For the text-containing cell, return its midpoint in (X, Y) coordinate format. 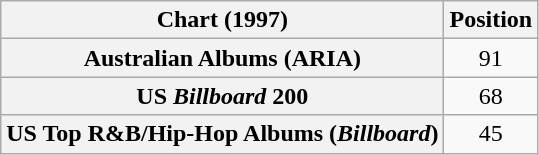
68 (491, 96)
91 (491, 58)
Chart (1997) (222, 20)
Position (491, 20)
45 (491, 134)
US Billboard 200 (222, 96)
US Top R&B/Hip-Hop Albums (Billboard) (222, 134)
Australian Albums (ARIA) (222, 58)
